Provide the [X, Y] coordinate of the cell's center where the given text is located.  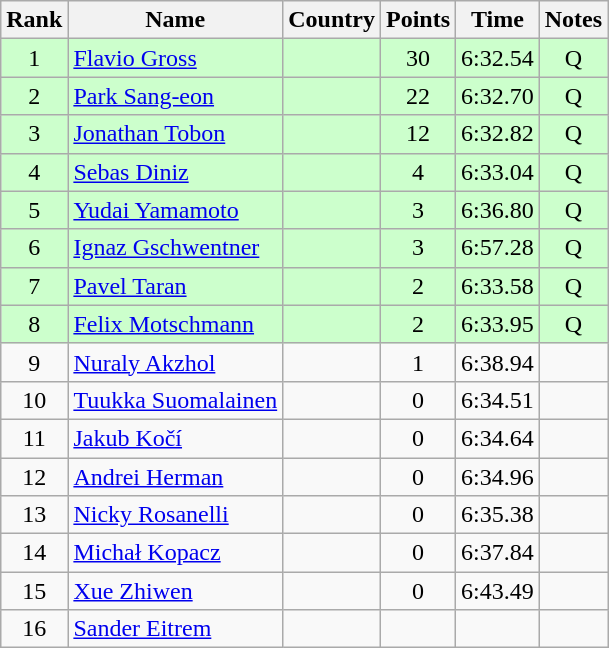
6:36.80 [498, 210]
Xue Zhiwen [176, 591]
10 [34, 400]
6:33.04 [498, 172]
6:57.28 [498, 248]
Sebas Diniz [176, 172]
Sander Eitrem [176, 629]
Felix Motschmann [176, 324]
6:33.58 [498, 286]
6:32.82 [498, 134]
Tuukka Suomalainen [176, 400]
6 [34, 248]
Name [176, 20]
Jakub Kočí [176, 438]
11 [34, 438]
6:37.84 [498, 553]
Rank [34, 20]
Andrei Herman [176, 477]
Country [332, 20]
Park Sang-eon [176, 96]
22 [418, 96]
Flavio Gross [176, 58]
Pavel Taran [176, 286]
Jonathan Tobon [176, 134]
14 [34, 553]
15 [34, 591]
6:32.70 [498, 96]
30 [418, 58]
Points [418, 20]
7 [34, 286]
6:34.51 [498, 400]
6:35.38 [498, 515]
6:34.96 [498, 477]
Yudai Yamamoto [176, 210]
6:34.64 [498, 438]
6:38.94 [498, 362]
6:43.49 [498, 591]
5 [34, 210]
Notes [573, 20]
16 [34, 629]
Nicky Rosanelli [176, 515]
9 [34, 362]
Time [498, 20]
Ignaz Gschwentner [176, 248]
6:32.54 [498, 58]
6:33.95 [498, 324]
8 [34, 324]
Nuraly Akzhol [176, 362]
Michał Kopacz [176, 553]
13 [34, 515]
